Detect which cell encompasses the target text, then output its [x, y] center coordinate. 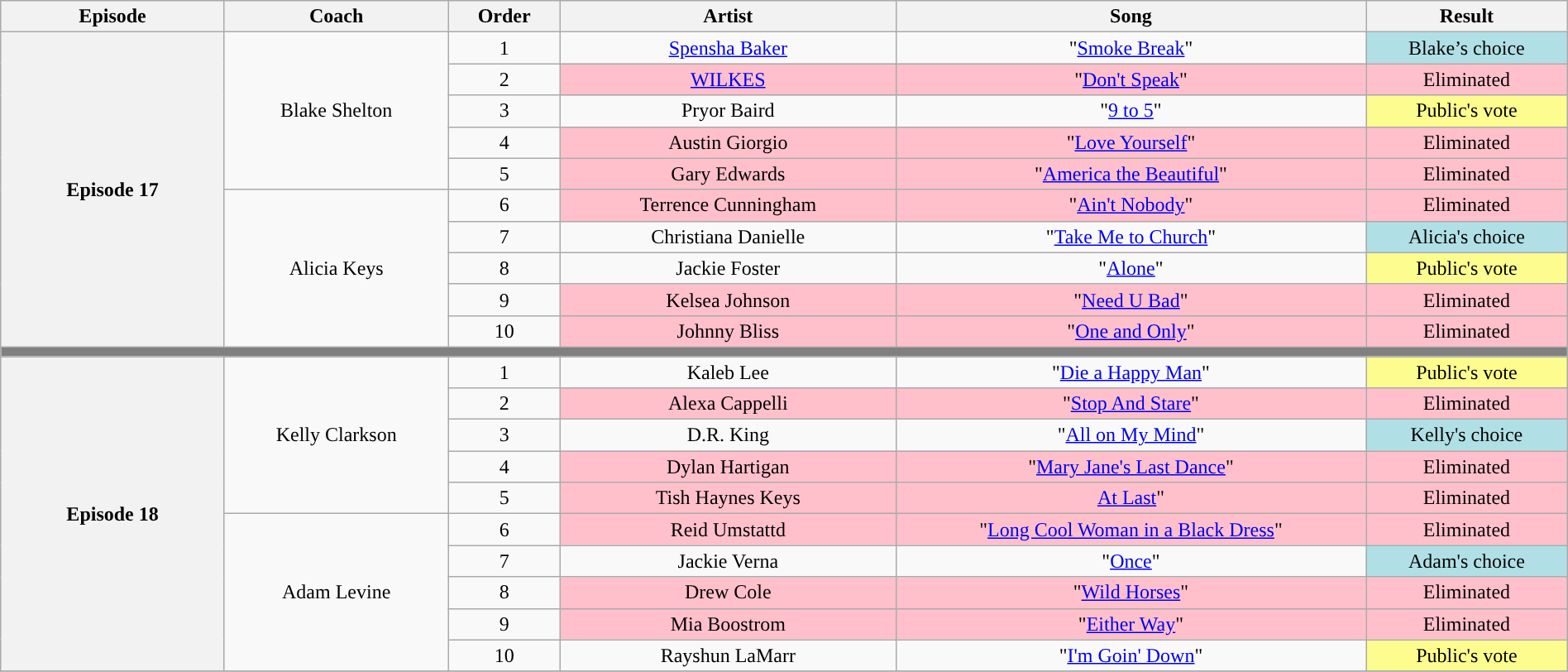
"Long Cool Woman in a Black Dress" [1131, 530]
"Love Yourself" [1131, 142]
Reid Umstattd [728, 530]
Episode 17 [112, 190]
Gary Edwards [728, 174]
Spensha Baker [728, 48]
Kelly Clarkson [336, 434]
Alexa Cappelli [728, 404]
"Stop And Stare" [1131, 404]
"Smoke Break" [1131, 48]
"Ain't Nobody" [1131, 205]
Pryor Baird [728, 111]
Jackie Verna [728, 561]
Adam Levine [336, 593]
Result [1467, 17]
"America the Beautiful" [1131, 174]
Order [504, 17]
"All on My Mind" [1131, 435]
"Wild Horses" [1131, 593]
"I'm Goin' Down" [1131, 655]
Dylan Hartigan [728, 467]
Kelsea Johnson [728, 300]
WILKES [728, 79]
Episode [112, 17]
At Last" [1131, 498]
Kelly's choice [1467, 435]
Christiana Danielle [728, 237]
Song [1131, 17]
Drew Cole [728, 593]
Adam's choice [1467, 561]
Episode 18 [112, 513]
Alicia's choice [1467, 237]
D.R. King [728, 435]
"9 to 5" [1131, 111]
"Die a Happy Man" [1131, 372]
Jackie Foster [728, 268]
"Either Way" [1131, 624]
"Mary Jane's Last Dance" [1131, 467]
Kaleb Lee [728, 372]
Johnny Bliss [728, 331]
Coach [336, 17]
Blake’s choice [1467, 48]
Alicia Keys [336, 268]
Artist [728, 17]
Austin Giorgio [728, 142]
"Alone" [1131, 268]
Tish Haynes Keys [728, 498]
Rayshun LaMarr [728, 655]
Terrence Cunningham [728, 205]
Mia Boostrom [728, 624]
Blake Shelton [336, 111]
"Don't Speak" [1131, 79]
"Once" [1131, 561]
"One and Only" [1131, 331]
"Take Me to Church" [1131, 237]
"Need U Bad" [1131, 300]
